From the cell containing the given text, extract its center point as (X, Y) coordinate. 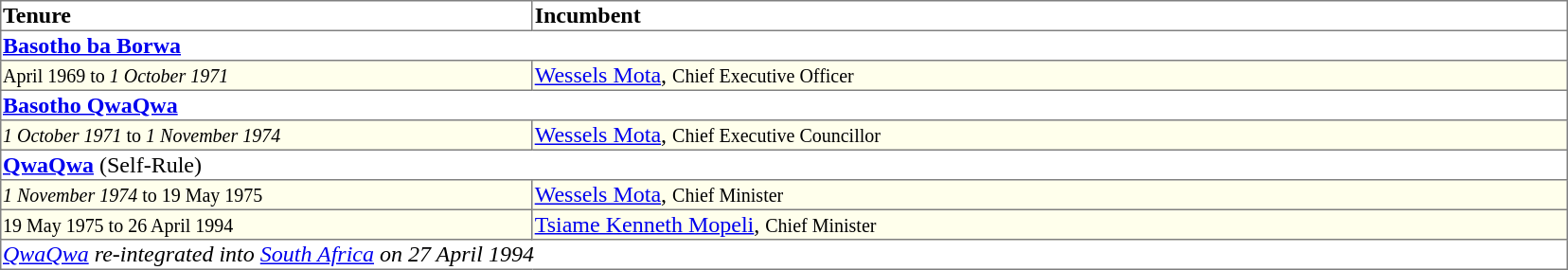
Tenure (267, 16)
Basotho QwaQwa (784, 105)
Incumbent (1049, 16)
1 October 1971 to 1 November 1974 (267, 135)
April 1969 to 1 October 1971 (267, 76)
Wessels Mota, Chief Minister (1049, 195)
Wessels Mota, Chief Executive Officer (1049, 76)
19 May 1975 to 26 April 1994 (267, 225)
QwaQwa (Self-Rule) (784, 165)
Tsiame Kenneth Mopeli, Chief Minister (1049, 225)
QwaQwa re-integrated into South Africa on 27 April 1994 (784, 255)
Wessels Mota, Chief Executive Councillor (1049, 135)
Basotho ba Borwa (784, 45)
1 November 1974 to 19 May 1975 (267, 195)
